From the cell containing the given text, extract its center point as [X, Y] coordinate. 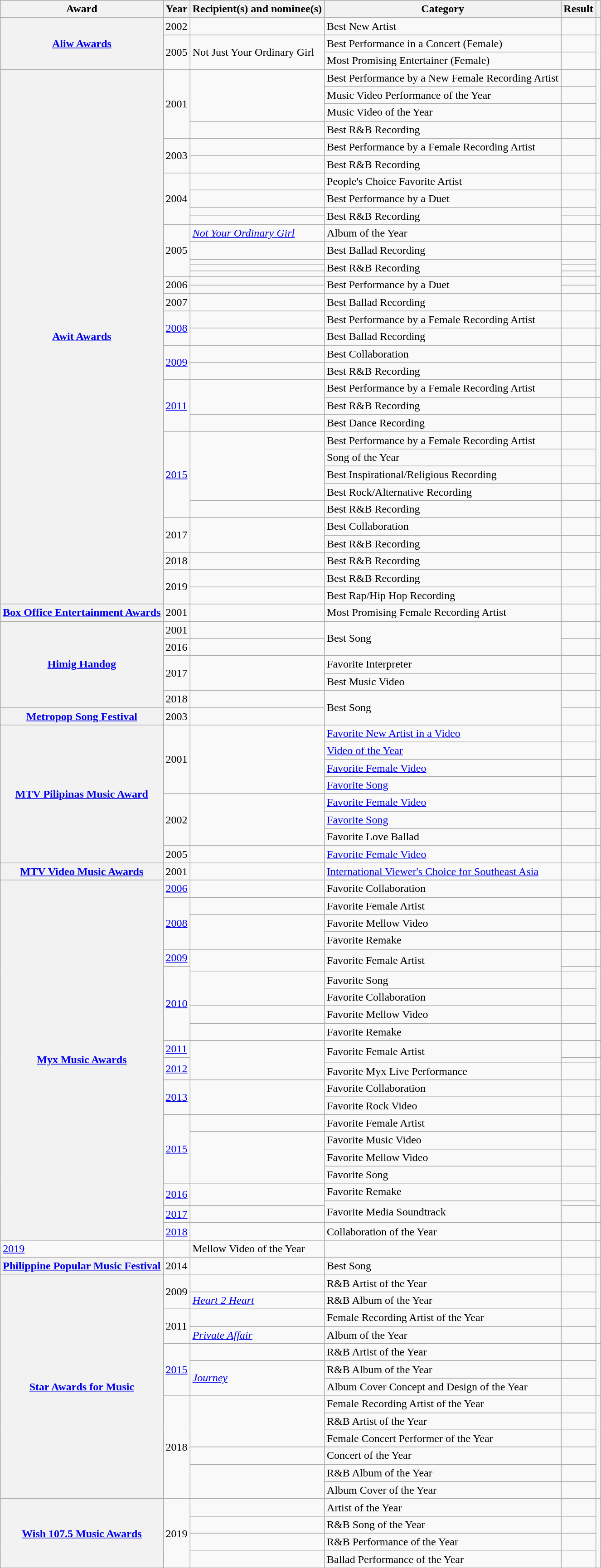
Heart 2 Heart [257, 1301]
Journey [257, 1378]
Female Concert Performer of the Year [443, 1438]
Most Promising Entertainer (Female) [443, 61]
Star Awards for Music [82, 1387]
Best Rock/Alternative Recording [443, 492]
Recipient(s) and nominee(s) [257, 9]
R&B Song of the Year [443, 1524]
R&B Performance of the Year [443, 1542]
Collaboration of the Year [443, 1231]
Best Rap/Hip Hop Recording [443, 595]
Album Cover of the Year [443, 1490]
Best Inspirational/Religious Recording [443, 474]
Best Dance Recording [443, 423]
2012 [177, 1069]
2004 [177, 198]
Himig Handog [82, 664]
Most Promising Female Recording Artist [443, 613]
Category [443, 9]
Best Music Video [443, 682]
MTV Video Music Awards [82, 871]
Awit Awards [82, 337]
Music Video Performance of the Year [443, 95]
Favorite Music Video [443, 1140]
Not Just Your Ordinary Girl [257, 52]
Aliw Awards [82, 44]
Music Video of the Year [443, 112]
Best Performance by a New Female Recording Artist [443, 78]
Philippine Popular Music Festival [82, 1266]
Best New Artist [443, 26]
Favorite Interpreter [443, 664]
Mellow Video of the Year [257, 1249]
Favorite Myx Live Performance [443, 1071]
Video of the Year [443, 750]
Year [177, 9]
Favorite New Artist in a Video [443, 733]
Artist of the Year [443, 1507]
Not Your Ordinary Girl [257, 233]
2013 [177, 1097]
Myx Music Awards [82, 1060]
International Viewer's Choice for Southeast Asia [443, 871]
Song of the Year [443, 457]
Metropop Song Festival [82, 716]
Result [578, 9]
Best Performance in a Concert (Female) [443, 44]
Ballad Performance of the Year [443, 1559]
Award [82, 9]
Box Office Entertainment Awards [82, 613]
Favorite Love Ballad [443, 837]
Wish 107.5 Music Awards [82, 1533]
2010 [177, 1003]
Concert of the Year [443, 1456]
Favorite Rock Video [443, 1106]
2014 [177, 1266]
MTV Pilipinas Music Award [82, 794]
Favorite Media Soundtrack [443, 1212]
People's Choice Favorite Artist [443, 181]
2007 [177, 302]
Private Affair [257, 1335]
Album Cover Concept and Design of the Year [443, 1387]
